Locate the cell with the specified text and output its [x, y] center coordinate. 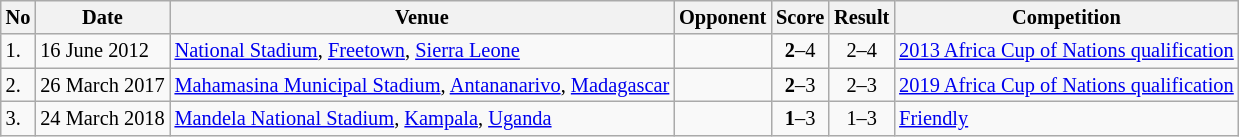
Date [102, 17]
Score [800, 17]
2019 Africa Cup of Nations qualification [1066, 85]
26 March 2017 [102, 85]
1. [18, 51]
Mandela National Stadium, Kampala, Uganda [422, 118]
16 June 2012 [102, 51]
3. [18, 118]
24 March 2018 [102, 118]
2. [18, 85]
No [18, 17]
Result [862, 17]
Competition [1066, 17]
Opponent [722, 17]
2013 Africa Cup of Nations qualification [1066, 51]
National Stadium, Freetown, Sierra Leone [422, 51]
Mahamasina Municipal Stadium, Antananarivo, Madagascar [422, 85]
Venue [422, 17]
Friendly [1066, 118]
